Detect which cell encompasses the target text, then output its (x, y) center coordinate. 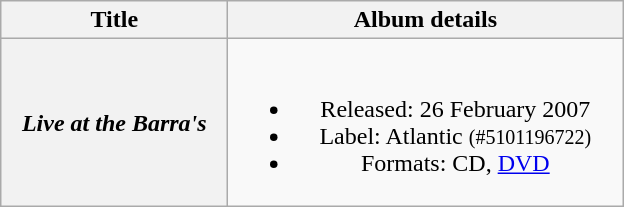
Released: 26 February 2007Label: Atlantic (#5101196722)Formats: CD, DVD (426, 122)
Title (114, 20)
Album details (426, 20)
Live at the Barra's (114, 122)
